Identify which cell holds the provided text, then report its (X, Y) central coordinate. 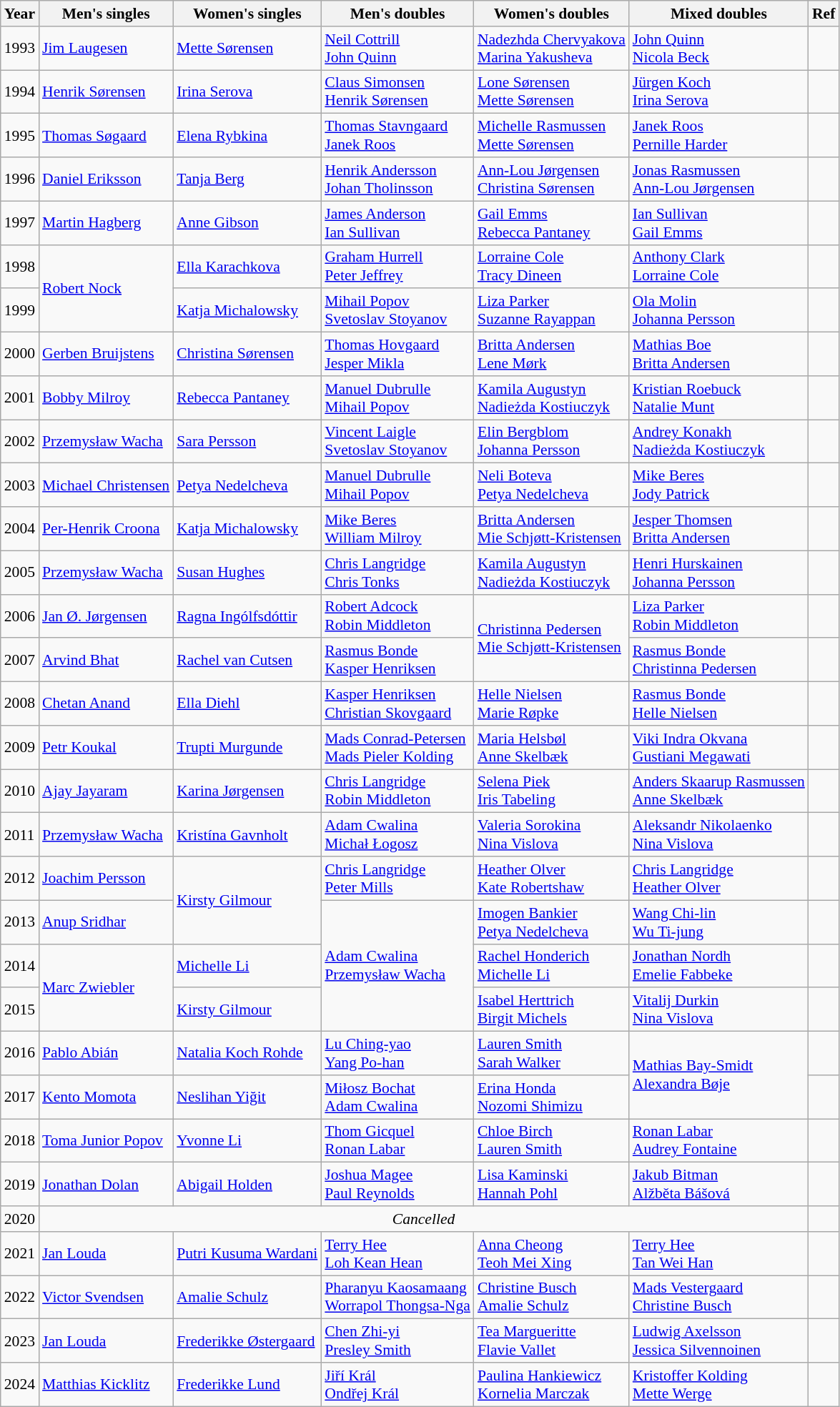
Ragna Ingólfsdóttir (247, 616)
Mihail Popov Svetoslav Stoyanov (397, 310)
2013 (20, 922)
Putri Kusuma Wardani (247, 1254)
Petya Nedelcheva (247, 485)
Erina Honda Nozomi Shimizu (552, 1097)
Henri Hurskainen Johanna Persson (719, 572)
Ann-Lou Jørgensen Christina Sørensen (552, 179)
Nadezhda Chervyakova Marina Yakusheva (552, 49)
Claus Simonsen Henrik Sørensen (397, 92)
Thomas Stavngaard Janek Roos (397, 136)
Pablo Abián (106, 1054)
Lone Sørensen Mette Sørensen (552, 92)
2018 (20, 1141)
Frederikke Lund (247, 1384)
Kristoffer Kolding Mette Werge (719, 1384)
1995 (20, 136)
Women's singles (247, 14)
Jan Ø. Jørgensen (106, 616)
Ola Molin Johanna Persson (719, 310)
2010 (20, 791)
Adam Cwalina Michał Łogosz (397, 835)
Robert Adcock Robin Middleton (397, 616)
2022 (20, 1297)
Mette Sørensen (247, 49)
Chris Langridge Chris Tonks (397, 572)
2019 (20, 1184)
Jonathan Nordh Emelie Fabbeke (719, 965)
Matthias Kicklitz (106, 1384)
Trupti Murgunde (247, 748)
Women's doubles (552, 14)
2005 (20, 572)
Neslihan Yiğit (247, 1097)
Chetan Anand (106, 703)
Frederikke Østergaard (247, 1341)
2020 (20, 1219)
2000 (20, 355)
Britta Andersen Mie Schjøtt-Kristensen (552, 529)
2021 (20, 1254)
2017 (20, 1097)
Natalia Koch Rohde (247, 1054)
2007 (20, 661)
Arvind Bhat (106, 661)
Vincent Laigle Svetoslav Stoyanov (397, 442)
Victor Svendsen (106, 1297)
Neil Cottrill John Quinn (397, 49)
Isabel Herttrich Birgit Michels (552, 1009)
Chen Zhi-yi Presley Smith (397, 1341)
Petr Koukal (106, 748)
Terry Hee Tan Wei Han (719, 1254)
Irina Serova (247, 92)
Men's doubles (397, 14)
Imogen Bankier Petya Nedelcheva (552, 922)
Adam Cwalina Przemysław Wacha (397, 965)
Wang Chi-lin Wu Ti-jung (719, 922)
James Anderson Ian Sullivan (397, 223)
1996 (20, 179)
1998 (20, 266)
Graham Hurrell Peter Jeffrey (397, 266)
2011 (20, 835)
Ref (824, 14)
2015 (20, 1009)
Tea Margueritte Flavie Vallet (552, 1341)
Michelle Li (247, 965)
1999 (20, 310)
Gail Emms Rebecca Pantaney (552, 223)
Elena Rybkina (247, 136)
Chloe Birch Lauren Smith (552, 1141)
Christina Sørensen (247, 355)
2002 (20, 442)
Aleksandr Nikolaenko Nina Vislova (719, 835)
Heather Olver Kate Robertshaw (552, 878)
Henrik Sørensen (106, 92)
Ludwig Axelsson Jessica Silvennoinen (719, 1341)
Selena Piek Iris Tabeling (552, 791)
Elin Bergblom Johanna Persson (552, 442)
Anna Cheong Teoh Mei Xing (552, 1254)
Sara Persson (247, 442)
Ajay Jayaram (106, 791)
Rebecca Pantaney (247, 398)
Abigail Holden (247, 1184)
Daniel Eriksson (106, 179)
Thomas Søgaard (106, 136)
Jonas Rasmussen Ann-Lou Jørgensen (719, 179)
Miłosz Bochat Adam Cwalina (397, 1097)
Tanja Berg (247, 179)
Valeria Sorokina Nina Vislova (552, 835)
Karina Jørgensen (247, 791)
2004 (20, 529)
Gerben Bruijstens (106, 355)
Chris Langridge Heather Olver (719, 878)
2023 (20, 1341)
Viki Indra Okvana Gustiani Megawati (719, 748)
Anders Skaarup Rasmussen Anne Skelbæk (719, 791)
Anup Sridhar (106, 922)
1997 (20, 223)
2024 (20, 1384)
Susan Hughes (247, 572)
Yvonne Li (247, 1141)
Henrik Andersson Johan Tholinsson (397, 179)
2014 (20, 965)
Andrey Konakh Nadieżda Kostiuczyk (719, 442)
2009 (20, 748)
Per-Henrik Croona (106, 529)
Chris Langridge Robin Middleton (397, 791)
2006 (20, 616)
Pharanyu Kaosamaang Worrapol Thongsa-Nga (397, 1297)
Neli Boteva Petya Nedelcheva (552, 485)
John Quinn Nicola Beck (719, 49)
Vitalij Durkin Nina Vislova (719, 1009)
Lisa Kaminski Hannah Pohl (552, 1184)
Mike Beres Jody Patrick (719, 485)
Jesper Thomsen Britta Andersen (719, 529)
Chris Langridge Peter Mills (397, 878)
Mads Conrad-Petersen Mads Pieler Kolding (397, 748)
Anne Gibson (247, 223)
Mixed doubles (719, 14)
Lorraine Cole Tracy Dineen (552, 266)
Lauren Smith Sarah Walker (552, 1054)
Jim Laugesen (106, 49)
Paulina Hankiewicz Kornelia Marczak (552, 1384)
Martin Hagberg (106, 223)
Lu Ching-yao Yang Po-han (397, 1054)
2016 (20, 1054)
Jakub Bitman Alžběta Bášová (719, 1184)
Marc Zwiebler (106, 987)
Ella Karachkova (247, 266)
Ian Sullivan Gail Emms (719, 223)
Toma Junior Popov (106, 1141)
Kento Momota (106, 1097)
Kristian Roebuck Natalie Munt (719, 398)
Rachel Honderich Michelle Li (552, 965)
Amalie Schulz (247, 1297)
2003 (20, 485)
Helle Nielsen Marie Røpke (552, 703)
Thom Gicquel Ronan Labar (397, 1141)
Rachel van Cutsen (247, 661)
Mike Beres William Milroy (397, 529)
Mads Vestergaard Christine Busch (719, 1297)
Britta Andersen Lene Mørk (552, 355)
2008 (20, 703)
Jonathan Dolan (106, 1184)
Ella Diehl (247, 703)
2012 (20, 878)
Jiří Král Ondřej Král (397, 1384)
Michael Christensen (106, 485)
Michelle Rasmussen Mette Sørensen (552, 136)
Thomas Hovgaard Jesper Mikla (397, 355)
Rasmus Bonde Kasper Henriksen (397, 661)
Janek Roos Pernille Harder (719, 136)
Joachim Persson (106, 878)
Kasper Henriksen Christian Skovgaard (397, 703)
Bobby Milroy (106, 398)
1993 (20, 49)
Men's singles (106, 14)
Robert Nock (106, 288)
Liza Parker Robin Middleton (719, 616)
2001 (20, 398)
Cancelled (423, 1219)
Jürgen Koch Irina Serova (719, 92)
Kristína Gavnholt (247, 835)
Joshua Magee Paul Reynolds (397, 1184)
Mathias Boe Britta Andersen (719, 355)
Rasmus Bonde Helle Nielsen (719, 703)
Anthony Clark Lorraine Cole (719, 266)
Liza Parker Suzanne Rayappan (552, 310)
Rasmus Bonde Christinna Pedersen (719, 661)
Maria Helsbøl Anne Skelbæk (552, 748)
Year (20, 14)
Christinna Pedersen Mie Schjøtt-Kristensen (552, 638)
1994 (20, 92)
Mathias Bay-Smidt Alexandra Bøje (719, 1075)
Terry Hee Loh Kean Hean (397, 1254)
Ronan Labar Audrey Fontaine (719, 1141)
Christine Busch Amalie Schulz (552, 1297)
